Detect which cell encompasses the target text, then output its (X, Y) center coordinate. 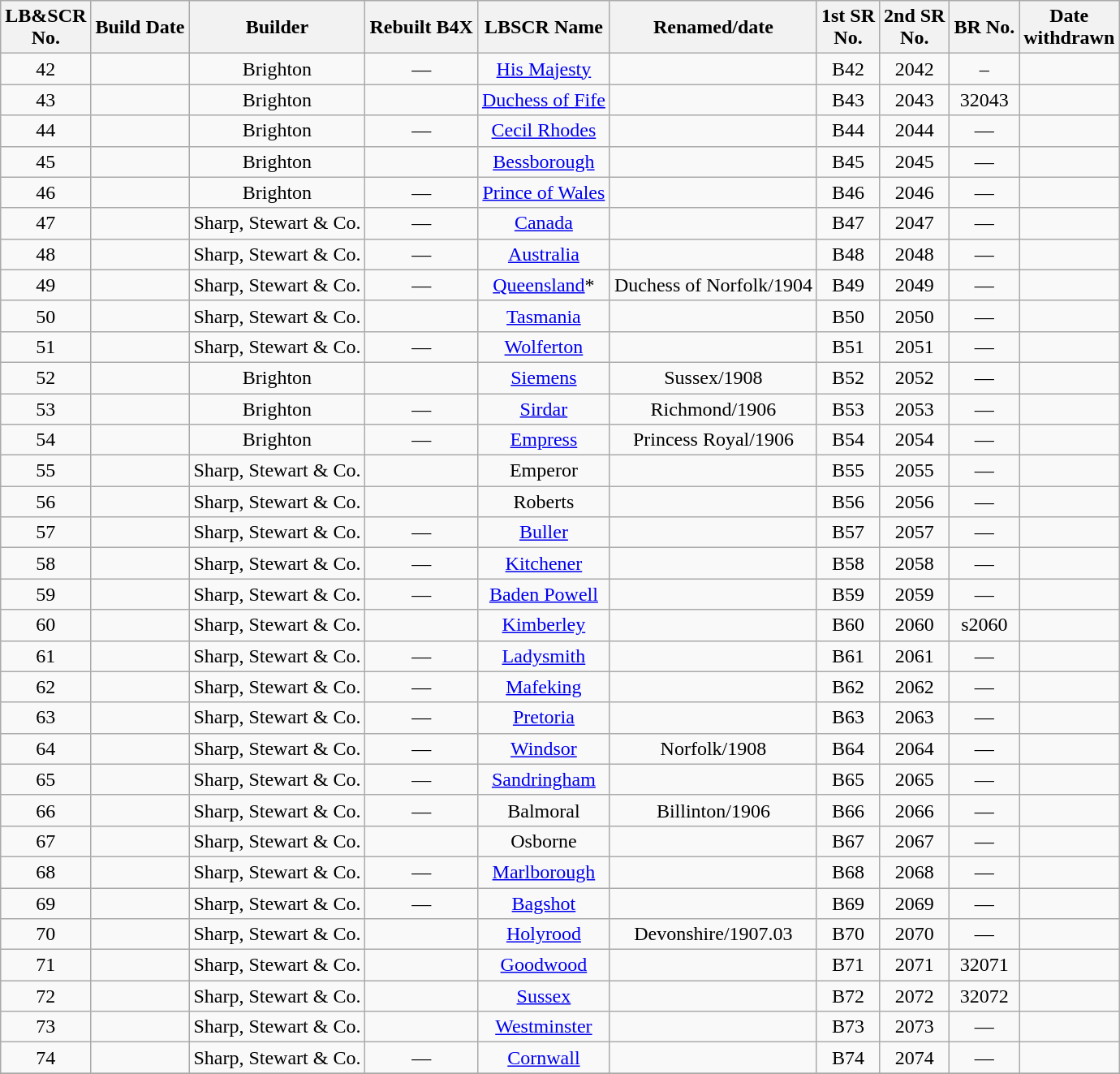
Prince of Wales (544, 192)
2045 (915, 162)
Baden Powell (544, 594)
2065 (915, 779)
2064 (915, 748)
Duchess of Norfolk/1904 (713, 285)
Roberts (544, 502)
Build Date (140, 28)
59 (45, 594)
2049 (915, 285)
B42 (847, 69)
Osborne (544, 841)
72 (45, 996)
Queensland* (544, 285)
Cecil Rhodes (544, 131)
Billinton/1906 (713, 810)
46 (45, 192)
2058 (915, 563)
B48 (847, 254)
62 (45, 687)
Richmond/1906 (713, 408)
Kimberley (544, 625)
66 (45, 810)
2072 (915, 996)
2042 (915, 69)
Datewithdrawn (1070, 28)
2059 (915, 594)
Windsor (544, 748)
2069 (915, 904)
B50 (847, 316)
Balmoral (544, 810)
74 (45, 1058)
61 (45, 656)
2051 (915, 347)
Rebuilt B4X (421, 28)
Sussex/1908 (713, 377)
2068 (915, 872)
B69 (847, 904)
LB&SCRNo. (45, 28)
2055 (915, 471)
2044 (915, 131)
73 (45, 1027)
B68 (847, 872)
70 (45, 934)
2070 (915, 934)
B44 (847, 131)
2052 (915, 377)
Duchess of Fife (544, 100)
51 (45, 347)
2050 (915, 316)
B63 (847, 718)
B74 (847, 1058)
Siemens (544, 377)
BR No. (984, 28)
B60 (847, 625)
Devonshire/1907.03 (713, 934)
B73 (847, 1027)
71 (45, 965)
Emperor (544, 471)
2046 (915, 192)
– (984, 69)
2066 (915, 810)
B55 (847, 471)
LBSCR Name (544, 28)
2062 (915, 687)
B67 (847, 841)
Australia (544, 254)
65 (45, 779)
57 (45, 533)
B53 (847, 408)
2073 (915, 1027)
2048 (915, 254)
B45 (847, 162)
Bessborough (544, 162)
32072 (984, 996)
53 (45, 408)
55 (45, 471)
Kitchener (544, 563)
2061 (915, 656)
B47 (847, 223)
42 (45, 69)
2056 (915, 502)
B62 (847, 687)
44 (45, 131)
68 (45, 872)
32071 (984, 965)
Wolferton (544, 347)
2071 (915, 965)
B58 (847, 563)
52 (45, 377)
B57 (847, 533)
2063 (915, 718)
s2060 (984, 625)
48 (45, 254)
B70 (847, 934)
2067 (915, 841)
Westminster (544, 1027)
Mafeking (544, 687)
1st SRNo. (847, 28)
Sussex (544, 996)
2060 (915, 625)
50 (45, 316)
Norfolk/1908 (713, 748)
B46 (847, 192)
B72 (847, 996)
69 (45, 904)
2047 (915, 223)
Empress (544, 440)
2053 (915, 408)
Renamed/date (713, 28)
32043 (984, 100)
60 (45, 625)
Buller (544, 533)
Bagshot (544, 904)
2054 (915, 440)
47 (45, 223)
Goodwood (544, 965)
67 (45, 841)
63 (45, 718)
B71 (847, 965)
B52 (847, 377)
2043 (915, 100)
B43 (847, 100)
B66 (847, 810)
B51 (847, 347)
Canada (544, 223)
Builder (278, 28)
2057 (915, 533)
58 (45, 563)
2074 (915, 1058)
B65 (847, 779)
54 (45, 440)
Sirdar (544, 408)
Cornwall (544, 1058)
Ladysmith (544, 656)
Tasmania (544, 316)
B49 (847, 285)
B61 (847, 656)
64 (45, 748)
Sandringham (544, 779)
B56 (847, 502)
B64 (847, 748)
56 (45, 502)
43 (45, 100)
His Majesty (544, 69)
Pretoria (544, 718)
49 (45, 285)
2nd SRNo. (915, 28)
B59 (847, 594)
Princess Royal/1906 (713, 440)
B54 (847, 440)
45 (45, 162)
Marlborough (544, 872)
Holyrood (544, 934)
